Return the [x, y] coordinate for the center point of the cell that contains the specified text.  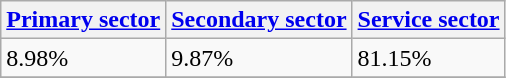
Secondary sector [259, 20]
8.98% [84, 58]
Primary sector [84, 20]
81.15% [428, 58]
9.87% [259, 58]
Service sector [428, 20]
